From the cell containing the given text, extract its center point as (X, Y) coordinate. 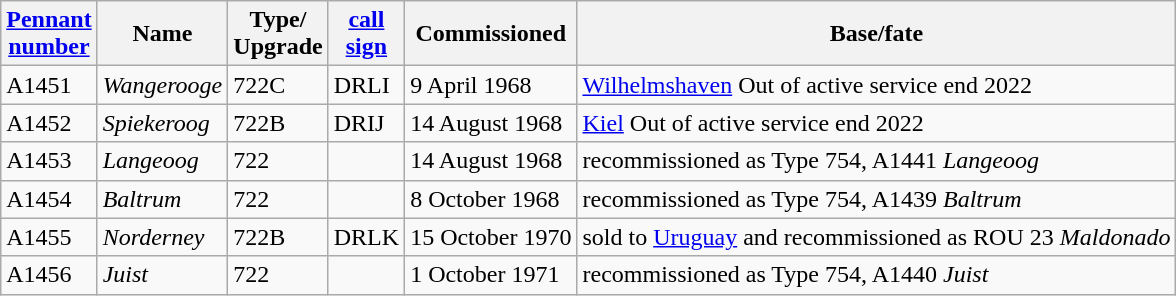
DRIJ (366, 123)
recommissioned as Type 754, A1441 Langeoog (876, 161)
Base/fate (876, 34)
9 April 1968 (491, 85)
A1455 (49, 237)
recommissioned as Type 754, A1439 Baltrum (876, 199)
Juist (162, 275)
Commissioned (491, 34)
sold to Uruguay and recommissioned as ROU 23 Maldonado (876, 237)
DRLK (366, 237)
Pennantnumber (49, 34)
Langeoog (162, 161)
Wilhelmshaven Out of active service end 2022 (876, 85)
callsign (366, 34)
A1454 (49, 199)
15 October 1970 (491, 237)
Kiel Out of active service end 2022 (876, 123)
A1452 (49, 123)
Type/Upgrade (278, 34)
A1456 (49, 275)
Baltrum (162, 199)
Norderney (162, 237)
Wangerooge (162, 85)
A1453 (49, 161)
1 October 1971 (491, 275)
recommissioned as Type 754, A1440 Juist (876, 275)
A1451 (49, 85)
DRLI (366, 85)
722C (278, 85)
8 October 1968 (491, 199)
Spiekeroog (162, 123)
Name (162, 34)
